Locate the cell with the specified text and output its [X, Y] center coordinate. 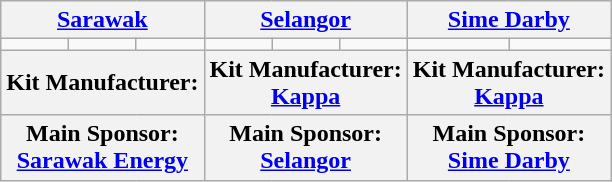
Main Sponsor: Sarawak Energy [102, 148]
Selangor [306, 20]
Sarawak [102, 20]
Kit Manufacturer: [102, 82]
Main Sponsor: Selangor [306, 148]
Main Sponsor: Sime Darby [508, 148]
Sime Darby [508, 20]
